Detect which cell encompasses the target text, then output its [x, y] center coordinate. 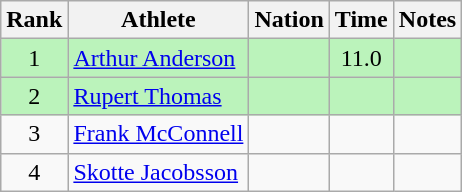
Skotte Jacobsson [158, 172]
2 [34, 96]
4 [34, 172]
Time [361, 20]
Rank [34, 20]
Rupert Thomas [158, 96]
1 [34, 58]
Notes [427, 20]
Arthur Anderson [158, 58]
3 [34, 134]
11.0 [361, 58]
Athlete [158, 20]
Frank McConnell [158, 134]
Nation [289, 20]
